For the text-containing cell, return its midpoint in (X, Y) coordinate format. 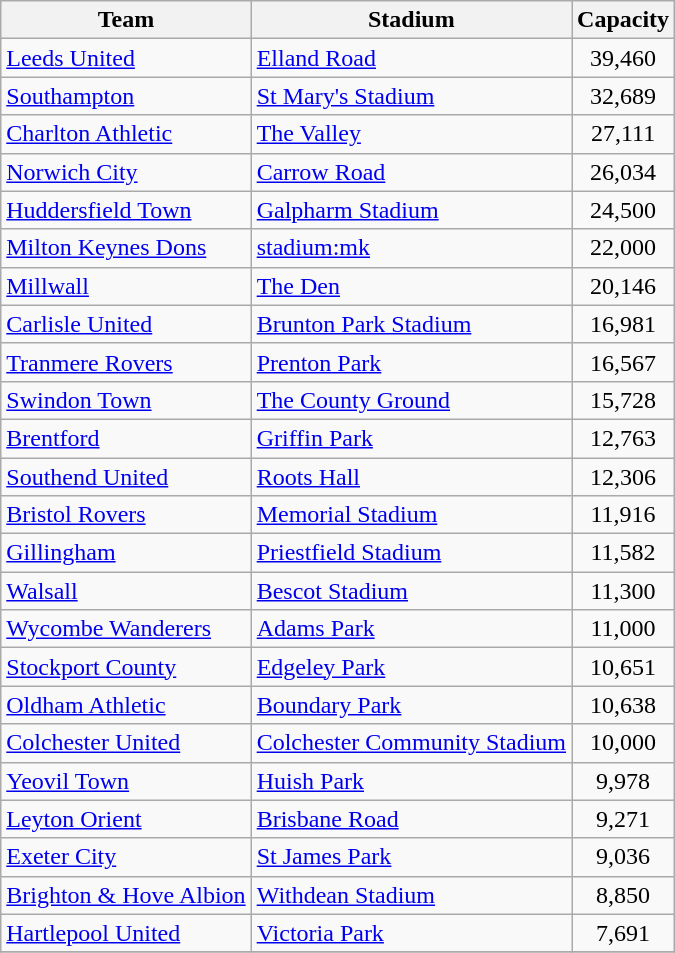
Leeds United (126, 58)
16,981 (624, 324)
Swindon Town (126, 400)
11,000 (624, 629)
Roots Hall (411, 477)
Carrow Road (411, 172)
24,500 (624, 210)
Bescot Stadium (411, 591)
The Valley (411, 134)
12,306 (624, 477)
Victoria Park (411, 933)
Colchester Community Stadium (411, 743)
7,691 (624, 933)
Exeter City (126, 857)
9,978 (624, 781)
Elland Road (411, 58)
Milton Keynes Dons (126, 248)
Charlton Athletic (126, 134)
Norwich City (126, 172)
11,916 (624, 515)
Southend United (126, 477)
32,689 (624, 96)
Yeovil Town (126, 781)
Brighton & Hove Albion (126, 895)
22,000 (624, 248)
12,763 (624, 438)
St Mary's Stadium (411, 96)
Edgeley Park (411, 667)
15,728 (624, 400)
Leyton Orient (126, 819)
10,651 (624, 667)
The Den (411, 286)
Hartlepool United (126, 933)
8,850 (624, 895)
Bristol Rovers (126, 515)
Tranmere Rovers (126, 362)
Capacity (624, 20)
27,111 (624, 134)
Walsall (126, 591)
10,000 (624, 743)
Millwall (126, 286)
Team (126, 20)
Withdean Stadium (411, 895)
20,146 (624, 286)
Priestfield Stadium (411, 553)
The County Ground (411, 400)
Memorial Stadium (411, 515)
9,036 (624, 857)
St James Park (411, 857)
Prenton Park (411, 362)
Griffin Park (411, 438)
Wycombe Wanderers (126, 629)
Huddersfield Town (126, 210)
Carlisle United (126, 324)
Boundary Park (411, 705)
Southampton (126, 96)
16,567 (624, 362)
Stadium (411, 20)
11,582 (624, 553)
10,638 (624, 705)
26,034 (624, 172)
Brisbane Road (411, 819)
Oldham Athletic (126, 705)
Brunton Park Stadium (411, 324)
Adams Park (411, 629)
11,300 (624, 591)
9,271 (624, 819)
Colchester United (126, 743)
Stockport County (126, 667)
stadium:mk (411, 248)
Galpharm Stadium (411, 210)
Huish Park (411, 781)
Brentford (126, 438)
39,460 (624, 58)
Gillingham (126, 553)
